Find where the given text appears and provide that cell's center as (X, Y) coordinate. 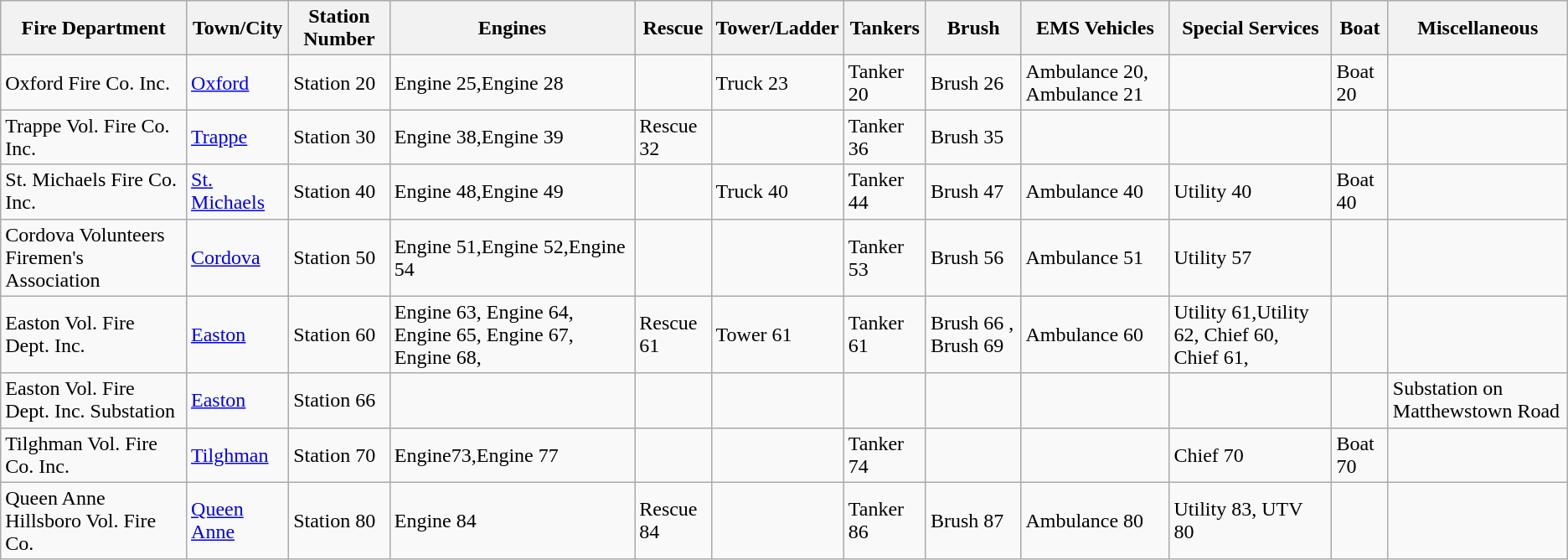
Tilghman Vol. Fire Co. Inc. (94, 454)
Station 40 (340, 191)
Station 70 (340, 454)
Brush (973, 29)
Station 66 (340, 401)
Cordova Volunteers Firemen's Association (94, 257)
Rescue 32 (673, 137)
Utility 40 (1251, 191)
Brush 56 (973, 257)
Ambulance 60 (1096, 334)
Oxford Fire Co. Inc. (94, 82)
Utility 57 (1251, 257)
Tower/Ladder (777, 29)
EMS Vehicles (1096, 29)
Station 30 (340, 137)
Tanker 86 (885, 521)
St. Michaels Fire Co. Inc. (94, 191)
Fire Department (94, 29)
Queen Anne (238, 521)
Boat 20 (1360, 82)
Boat (1360, 29)
Station 50 (340, 257)
Station Number (340, 29)
Station 80 (340, 521)
Boat 70 (1360, 454)
Boat 40 (1360, 191)
Rescue (673, 29)
Tanker 53 (885, 257)
Ambulance 80 (1096, 521)
Engines (512, 29)
Tankers (885, 29)
Engine 25,Engine 28 (512, 82)
Special Services (1251, 29)
Trappe (238, 137)
Ambulance 20, Ambulance 21 (1096, 82)
Ambulance 40 (1096, 191)
Easton Vol. Fire Dept. Inc. Substation (94, 401)
St. Michaels (238, 191)
Easton Vol. Fire Dept. Inc. (94, 334)
Utility 83, UTV 80 (1251, 521)
Oxford (238, 82)
Miscellaneous (1478, 29)
Brush 87 (973, 521)
Brush 66 , Brush 69 (973, 334)
Rescue 61 (673, 334)
Station 20 (340, 82)
Brush 35 (973, 137)
Town/City (238, 29)
Utility 61,Utility 62, Chief 60, Chief 61, (1251, 334)
Tower 61 (777, 334)
Engine73,Engine 77 (512, 454)
Substation on Matthewstown Road (1478, 401)
Queen Anne Hillsboro Vol. Fire Co. (94, 521)
Trappe Vol. Fire Co. Inc. (94, 137)
Brush 47 (973, 191)
Rescue 84 (673, 521)
Tanker 20 (885, 82)
Truck 40 (777, 191)
Tanker 36 (885, 137)
Truck 23 (777, 82)
Tanker 61 (885, 334)
Tanker 44 (885, 191)
Chief 70 (1251, 454)
Engine 48,Engine 49 (512, 191)
Cordova (238, 257)
Engine 38,Engine 39 (512, 137)
Tanker 74 (885, 454)
Tilghman (238, 454)
Brush 26 (973, 82)
Engine 51,Engine 52,Engine 54 (512, 257)
Station 60 (340, 334)
Engine 84 (512, 521)
Engine 63, Engine 64, Engine 65, Engine 67, Engine 68, (512, 334)
Ambulance 51 (1096, 257)
